Return the (x, y) coordinate for the center point of the cell that contains the specified text.  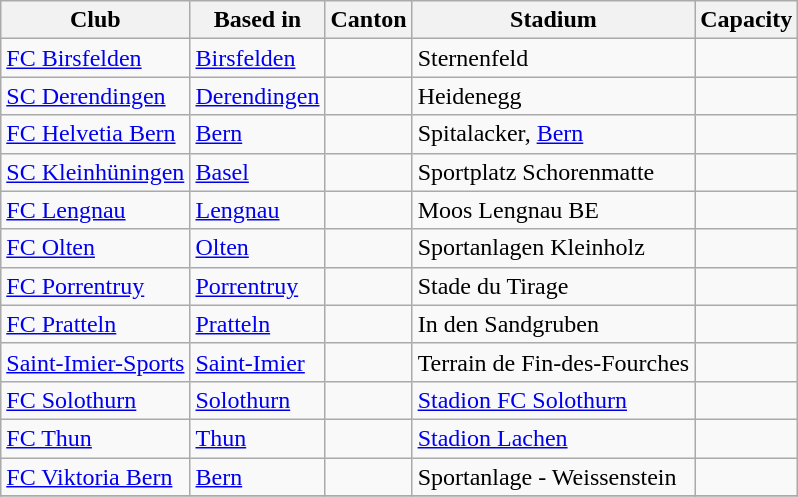
In den Sandgruben (554, 324)
Olten (258, 248)
Based in (258, 20)
Club (96, 20)
FC Pratteln (96, 324)
Stadium (554, 20)
Thun (258, 438)
Pratteln (258, 324)
Saint-Imier-Sports (96, 362)
Sportanlagen Kleinholz (554, 248)
FC Thun (96, 438)
Porrentruy (258, 286)
Canton (368, 20)
Moos Lengnau BE (554, 210)
Solothurn (258, 400)
FC Solothurn (96, 400)
Capacity (746, 20)
Basel (258, 172)
Spitalacker, Bern (554, 134)
FC Porrentruy (96, 286)
Stadion Lachen (554, 438)
Sportanlage - Weissenstein (554, 477)
FC Helvetia Bern (96, 134)
Derendingen (258, 96)
FC Birsfelden (96, 58)
Stadion FC Solothurn (554, 400)
Saint-Imier (258, 362)
FC Olten (96, 248)
Heidenegg (554, 96)
Lengnau (258, 210)
Stade du Tirage (554, 286)
Terrain de Fin-des-Fourches (554, 362)
Sternenfeld (554, 58)
Birsfelden (258, 58)
SC Kleinhüningen (96, 172)
SC Derendingen (96, 96)
FC Viktoria Bern (96, 477)
FC Lengnau (96, 210)
Sportplatz Schorenmatte (554, 172)
